Pinpoint the cell where the given text exists, returning its [X, Y] midpoint coordinate. 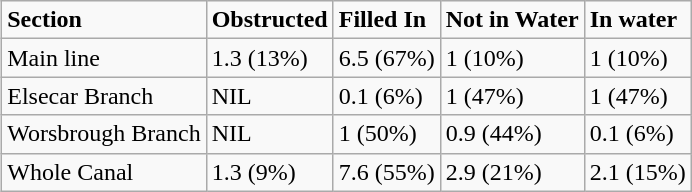
1 (50%) [386, 134]
1.3 (9%) [270, 172]
Whole Canal [104, 172]
In water [638, 20]
Worsbrough Branch [104, 134]
Filled In [386, 20]
1.3 (13%) [270, 58]
2.9 (21%) [512, 172]
2.1 (15%) [638, 172]
0.9 (44%) [512, 134]
7.6 (55%) [386, 172]
Obstructed [270, 20]
6.5 (67%) [386, 58]
Elsecar Branch [104, 96]
Not in Water [512, 20]
Section [104, 20]
Main line [104, 58]
